Determine the [x, y] coordinate at the center of the cell enclosing the given text.  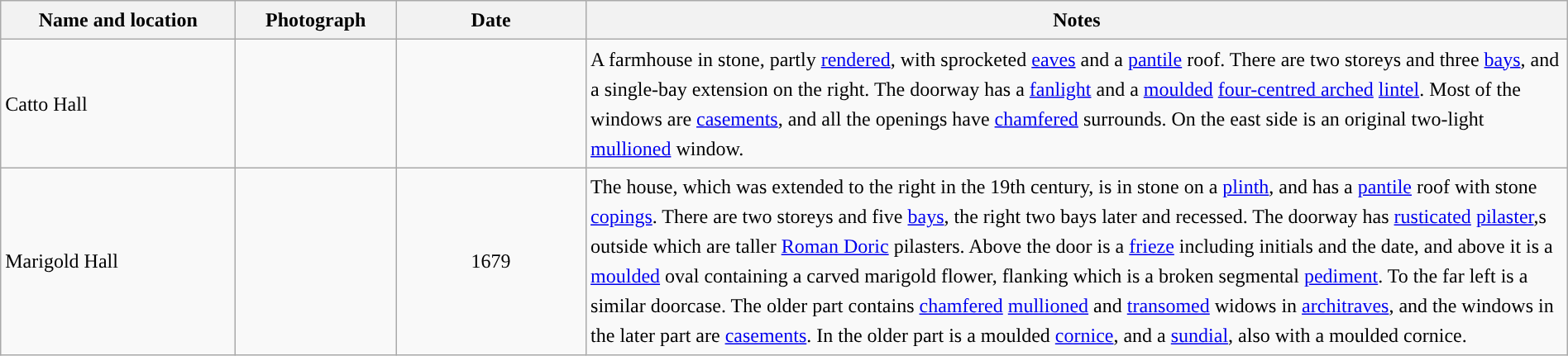
Notes [1077, 20]
Date [491, 20]
Photograph [316, 20]
Marigold Hall [118, 261]
Name and location [118, 20]
1679 [491, 261]
Catto Hall [118, 104]
